Search for the cell housing the specified text and yield its [x, y] center coordinate. 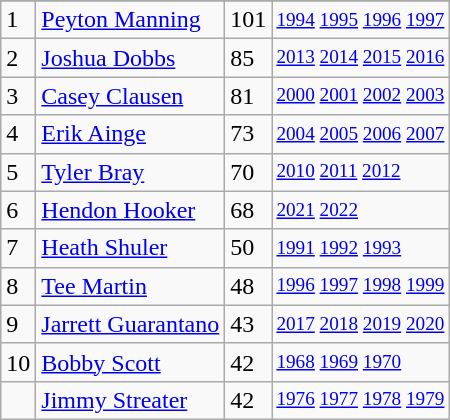
Peyton Manning [130, 20]
Erik Ainge [130, 134]
6 [18, 210]
Joshua Dobbs [130, 58]
1991 1992 1993 [360, 248]
68 [248, 210]
7 [18, 248]
43 [248, 324]
Casey Clausen [130, 96]
70 [248, 172]
1976 1977 1978 1979 [360, 400]
48 [248, 286]
85 [248, 58]
2004 2005 2006 2007 [360, 134]
101 [248, 20]
Heath Shuler [130, 248]
2010 2011 2012 [360, 172]
10 [18, 362]
Bobby Scott [130, 362]
2000 2001 2002 2003 [360, 96]
2017 2018 2019 2020 [360, 324]
1 [18, 20]
9 [18, 324]
Tyler Bray [130, 172]
73 [248, 134]
1994 1995 1996 1997 [360, 20]
2 [18, 58]
1968 1969 1970 [360, 362]
5 [18, 172]
4 [18, 134]
81 [248, 96]
Jimmy Streater [130, 400]
8 [18, 286]
3 [18, 96]
50 [248, 248]
Tee Martin [130, 286]
2021 2022 [360, 210]
2013 2014 2015 2016 [360, 58]
Jarrett Guarantano [130, 324]
Hendon Hooker [130, 210]
1996 1997 1998 1999 [360, 286]
